Return the [X, Y] coordinate for the center point of the cell that contains the specified text.  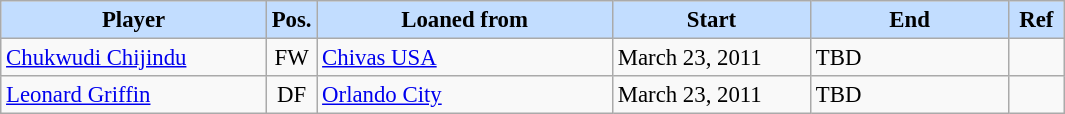
Chukwudi Chijindu [134, 58]
Orlando City [465, 95]
Pos. [291, 20]
Leonard Griffin [134, 95]
FW [291, 58]
Ref [1037, 20]
Chivas USA [465, 58]
Loaned from [465, 20]
End [909, 20]
DF [291, 95]
Player [134, 20]
Start [711, 20]
